Determine the (X, Y) coordinate at the center of the cell enclosing the given text.  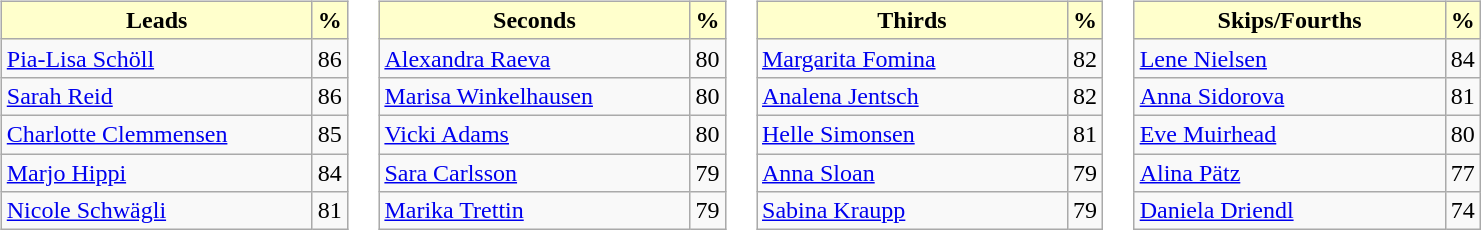
Seconds (534, 20)
74 (1462, 211)
Nicole Schwägli (156, 211)
Sabina Kraupp (912, 211)
Daniela Driendl (1290, 211)
Sara Carlsson (534, 173)
Helle Simonsen (912, 134)
Alexandra Raeva (534, 58)
77 (1462, 173)
Skips/Fourths (1290, 20)
Marika Trettin (534, 211)
Analena Jentsch (912, 96)
Marisa Winkelhausen (534, 96)
Anna Sidorova (1290, 96)
Vicki Adams (534, 134)
Eve Muirhead (1290, 134)
Margarita Fomina (912, 58)
Lene Nielsen (1290, 58)
Thirds (912, 20)
Leads (156, 20)
85 (330, 134)
Marjo Hippi (156, 173)
Alina Pätz (1290, 173)
Charlotte Clemmensen (156, 134)
Sarah Reid (156, 96)
Pia-Lisa Schöll (156, 58)
Anna Sloan (912, 173)
